Capture the cell that displays the provided text and extract its (x, y) central coordinate. 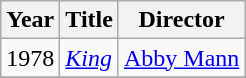
Year (30, 20)
1978 (30, 58)
Title (90, 20)
Director (181, 20)
King (90, 58)
Abby Mann (181, 58)
